From the cell containing the given text, extract its center point as (X, Y) coordinate. 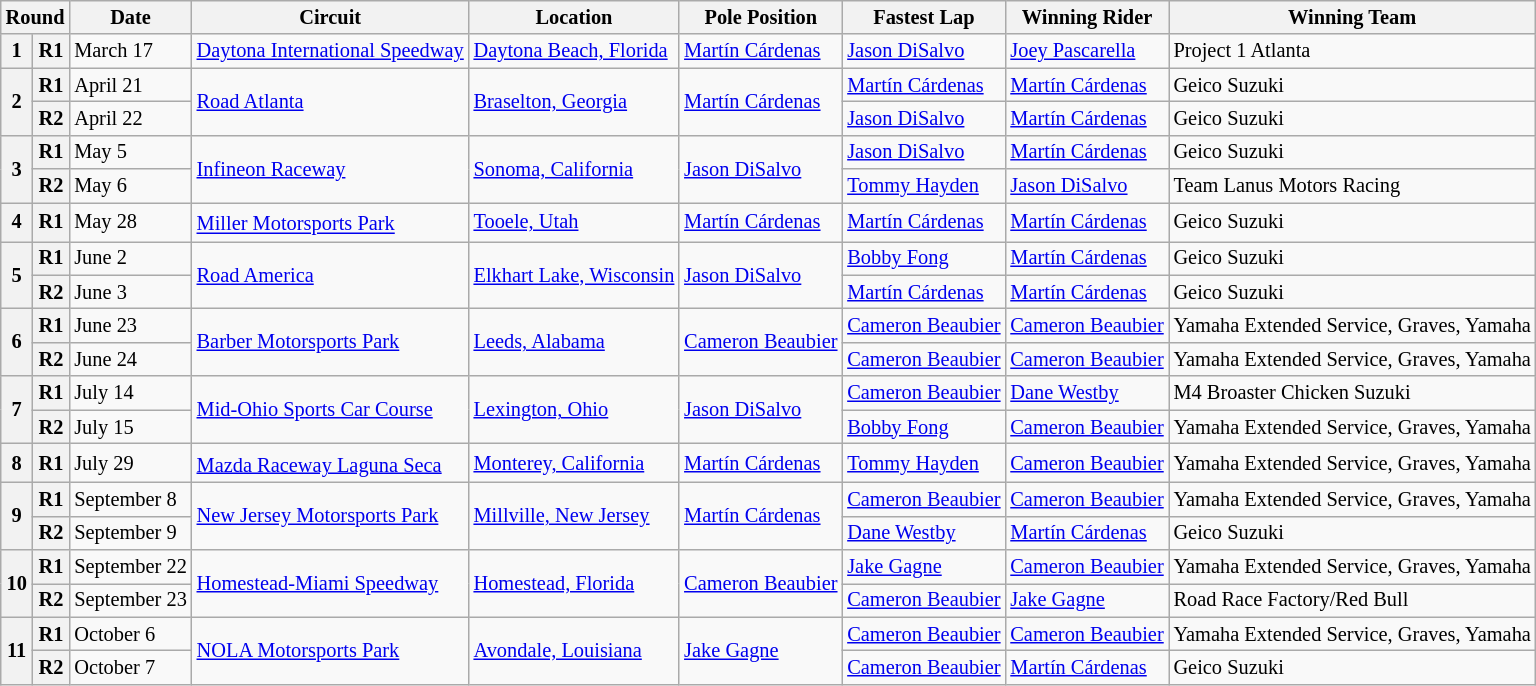
Braselton, Georgia (574, 102)
June 24 (130, 359)
1 (17, 51)
Team Lanus Motors Racing (1352, 186)
May 28 (130, 222)
Mazda Raceway Laguna Seca (330, 462)
Circuit (330, 17)
Monterey, California (574, 462)
10 (17, 582)
Daytona International Speedway (330, 51)
Infineon Raceway (330, 168)
Homestead-Miami Speedway (330, 582)
Road Atlanta (330, 102)
Barber Motorsports Park (330, 342)
Fastest Lap (924, 17)
Pole Position (760, 17)
Millville, New Jersey (574, 516)
September 23 (130, 600)
March 17 (130, 51)
May 5 (130, 152)
September 8 (130, 499)
June 2 (130, 258)
Leeds, Alabama (574, 342)
June 3 (130, 292)
Winning Team (1352, 17)
NOLA Motorsports Park (330, 650)
October 6 (130, 634)
9 (17, 516)
July 14 (130, 393)
Tooele, Utah (574, 222)
Lexington, Ohio (574, 410)
Round (36, 17)
Road America (330, 274)
5 (17, 274)
September 9 (130, 533)
Joey Pascarella (1086, 51)
Homestead, Florida (574, 582)
May 6 (130, 186)
September 22 (130, 566)
8 (17, 462)
M4 Broaster Chicken Suzuki (1352, 393)
June 23 (130, 326)
Elkhart Lake, Wisconsin (574, 274)
July 29 (130, 462)
7 (17, 410)
April 22 (130, 118)
Sonoma, California (574, 168)
Winning Rider (1086, 17)
Road Race Factory/Red Bull (1352, 600)
Daytona Beach, Florida (574, 51)
2 (17, 102)
11 (17, 650)
Mid-Ohio Sports Car Course (330, 410)
October 7 (130, 667)
4 (17, 222)
New Jersey Motorsports Park (330, 516)
Project 1 Atlanta (1352, 51)
April 21 (130, 85)
Date (130, 17)
Miller Motorsports Park (330, 222)
3 (17, 168)
July 15 (130, 427)
Avondale, Louisiana (574, 650)
6 (17, 342)
Location (574, 17)
